Output the (X, Y) coordinate of the center of the cell containing the given text.  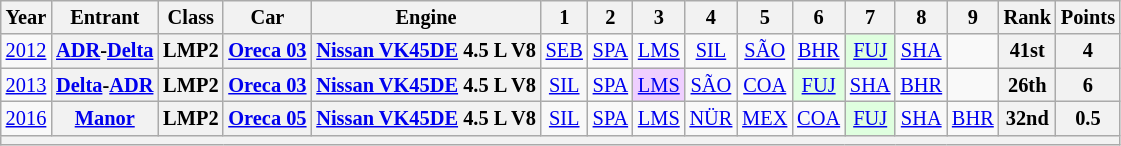
NÜR (712, 118)
ADR-Delta (104, 51)
5 (764, 17)
Delta-ADR (104, 85)
2013 (26, 85)
Manor (104, 118)
Year (26, 17)
Entrant (104, 17)
Rank (1028, 17)
32nd (1028, 118)
2012 (26, 51)
SEB (564, 51)
7 (870, 17)
41st (1028, 51)
2016 (26, 118)
3 (659, 17)
Points (1088, 17)
0.5 (1088, 118)
2 (610, 17)
8 (921, 17)
1 (564, 17)
9 (973, 17)
Oreca 05 (267, 118)
Car (267, 17)
26th (1028, 85)
Engine (426, 17)
MEX (764, 118)
Class (190, 17)
